Detect which cell encompasses the target text, then output its (x, y) center coordinate. 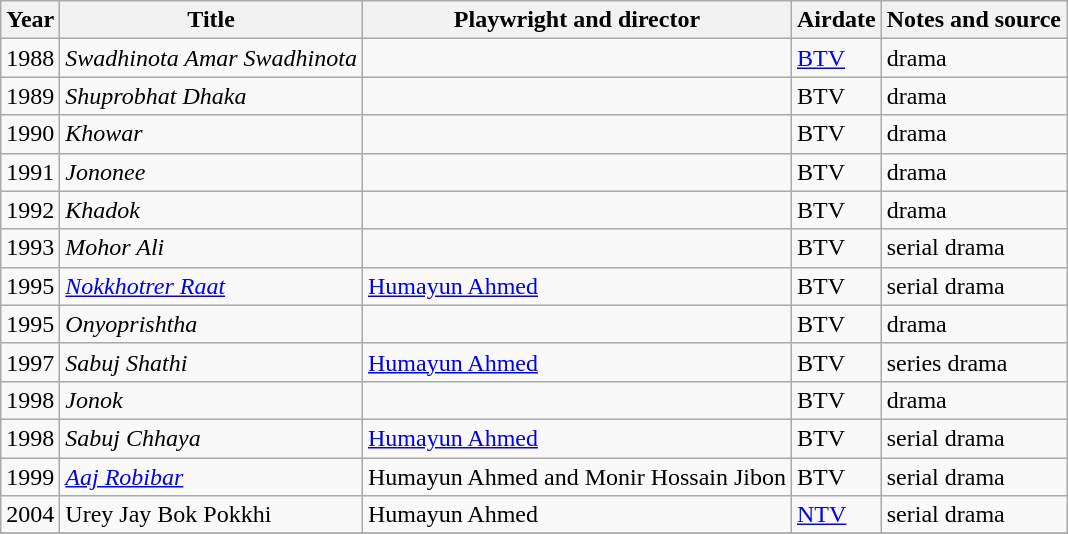
Swadhinota Amar Swadhinota (212, 58)
Humayun Ahmed and Monir Hossain Jibon (576, 477)
1999 (30, 477)
1997 (30, 362)
Title (212, 20)
1992 (30, 210)
Khadok (212, 210)
Jononee (212, 172)
Shuprobhat Dhaka (212, 96)
Mohor Ali (212, 248)
Khowar (212, 134)
2004 (30, 515)
Aaj Robibar (212, 477)
1990 (30, 134)
1993 (30, 248)
NTV (837, 515)
series drama (974, 362)
Playwright and director (576, 20)
Airdate (837, 20)
1988 (30, 58)
1989 (30, 96)
Year (30, 20)
Sabuj Chhaya (212, 438)
Urey Jay Bok Pokkhi (212, 515)
Onyoprishtha (212, 324)
Sabuj Shathi (212, 362)
Notes and source (974, 20)
1991 (30, 172)
Jonok (212, 400)
Nokkhotrer Raat (212, 286)
